Determine the [X, Y] coordinate at the center of the cell enclosing the given text.  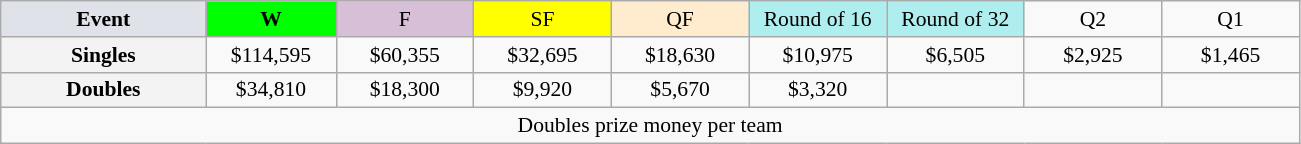
$9,920 [543, 90]
Singles [104, 55]
Q1 [1231, 19]
$6,505 [955, 55]
$5,670 [680, 90]
Doubles [104, 90]
$34,810 [271, 90]
Round of 16 [818, 19]
Round of 32 [955, 19]
$60,355 [405, 55]
$114,595 [271, 55]
$18,630 [680, 55]
$32,695 [543, 55]
Event [104, 19]
Q2 [1093, 19]
QF [680, 19]
F [405, 19]
$18,300 [405, 90]
Doubles prize money per team [650, 126]
$3,320 [818, 90]
$1,465 [1231, 55]
SF [543, 19]
$2,925 [1093, 55]
W [271, 19]
$10,975 [818, 55]
